Pinpoint the cell where the given text exists, returning its [x, y] midpoint coordinate. 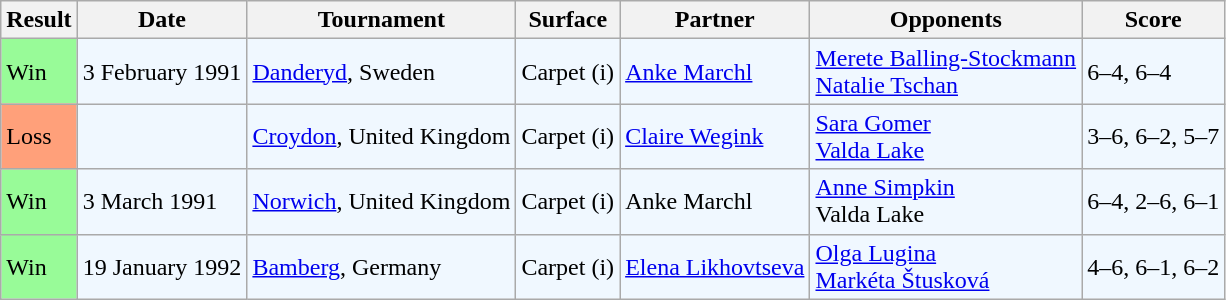
3–6, 6–2, 5–7 [1154, 136]
6–4, 2–6, 6–1 [1154, 202]
Elena Likhovtseva [715, 266]
Opponents [946, 20]
Score [1154, 20]
Danderyd, Sweden [382, 72]
Loss [39, 136]
Sara Gomer Valda Lake [946, 136]
Date [162, 20]
Tournament [382, 20]
Surface [568, 20]
Bamberg, Germany [382, 266]
Anne Simpkin Valda Lake [946, 202]
6–4, 6–4 [1154, 72]
Claire Wegink [715, 136]
Norwich, United Kingdom [382, 202]
19 January 1992 [162, 266]
Croydon, United Kingdom [382, 136]
Olga Lugina Markéta Štusková [946, 266]
4–6, 6–1, 6–2 [1154, 266]
Merete Balling-Stockmann Natalie Tschan [946, 72]
Result [39, 20]
3 March 1991 [162, 202]
Partner [715, 20]
3 February 1991 [162, 72]
